Locate the cell with the specified text and output its (X, Y) center coordinate. 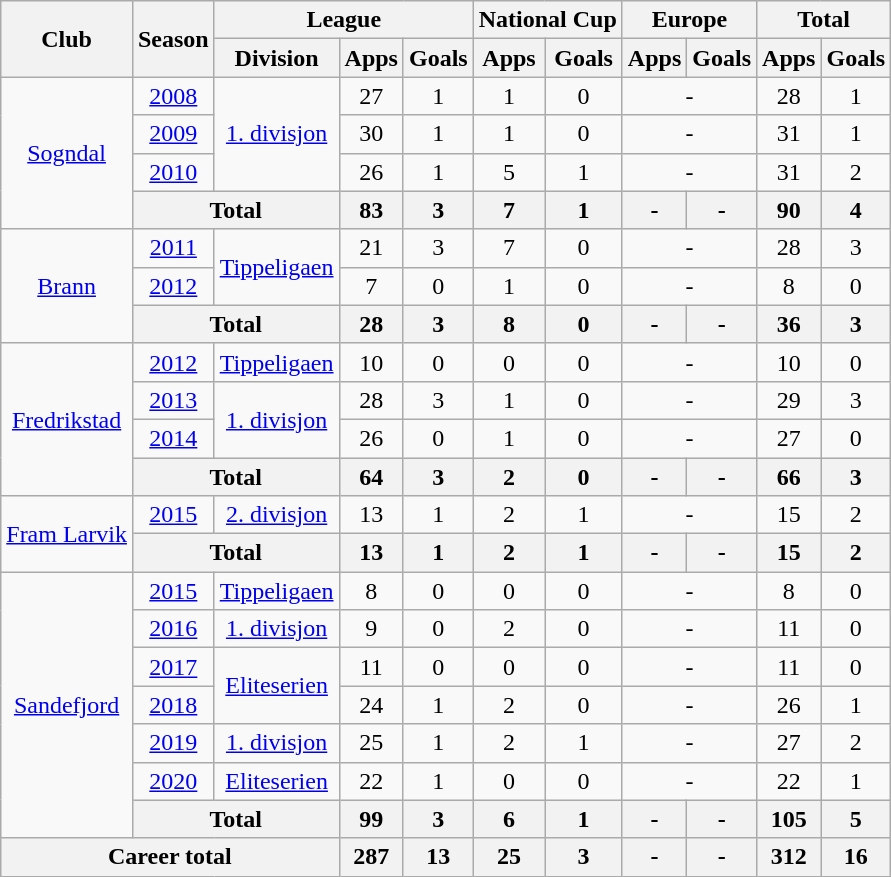
64 (371, 477)
2016 (173, 629)
2013 (173, 400)
2. divisjon (276, 515)
30 (371, 134)
Division (276, 58)
105 (789, 819)
9 (371, 629)
Brann (67, 286)
29 (789, 400)
83 (371, 210)
4 (856, 210)
2017 (173, 667)
2019 (173, 743)
Fredrikstad (67, 419)
21 (371, 248)
2008 (173, 96)
2011 (173, 248)
National Cup (548, 20)
League (344, 20)
312 (789, 857)
2020 (173, 781)
66 (789, 477)
Career total (170, 857)
2014 (173, 438)
2018 (173, 705)
90 (789, 210)
Season (173, 39)
16 (856, 857)
24 (371, 705)
Europe (689, 20)
2009 (173, 134)
99 (371, 819)
Club (67, 39)
Sogndal (67, 153)
36 (789, 324)
6 (509, 819)
2010 (173, 172)
287 (371, 857)
Fram Larvik (67, 534)
Sandefjord (67, 705)
